For the text-containing cell, return its midpoint in [X, Y] coordinate format. 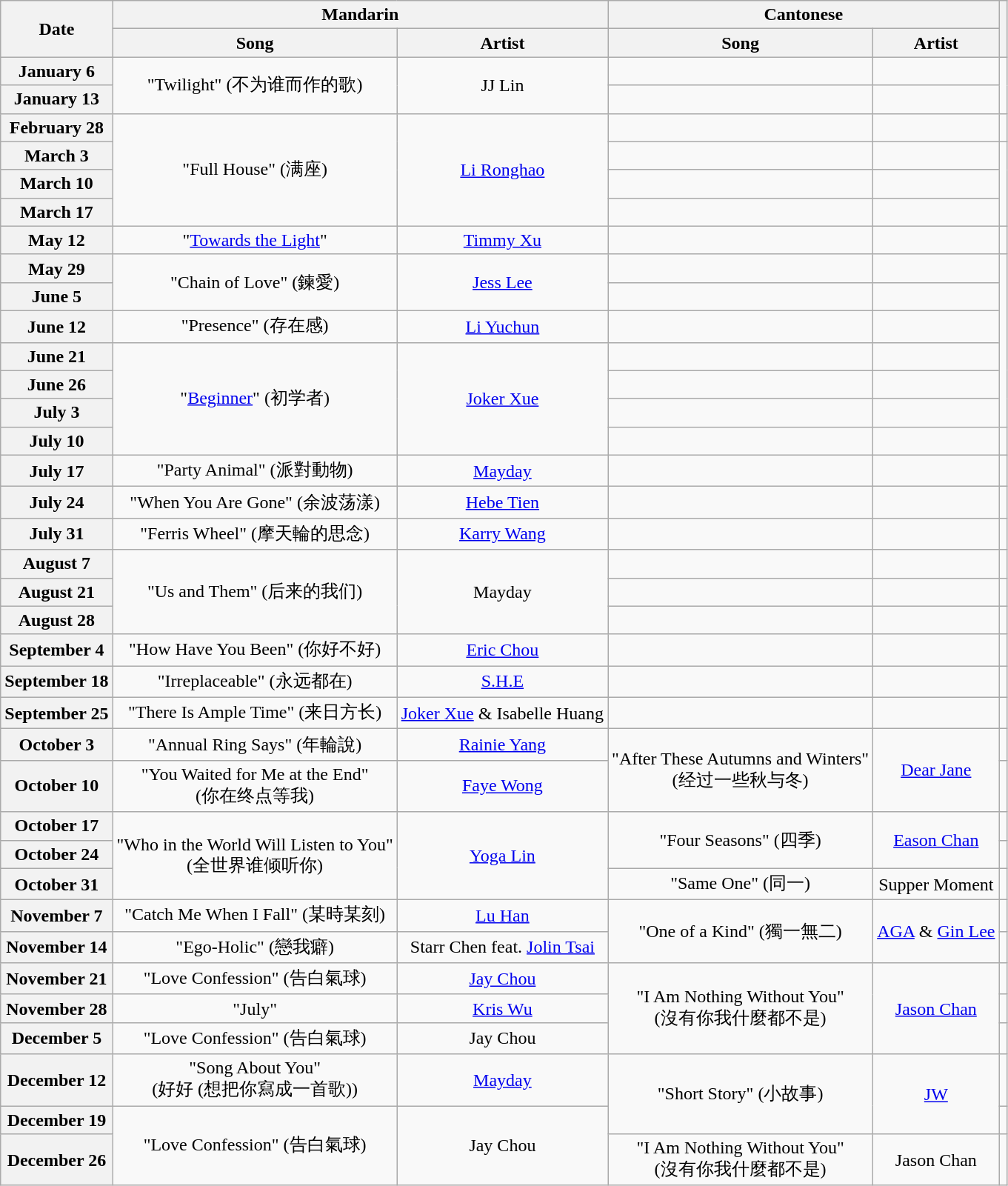
March 10 [56, 184]
"Chain of Love" (鍊愛) [255, 282]
August 21 [56, 592]
Dear Jane [936, 770]
July 24 [56, 502]
"Presence" (存在感) [255, 326]
December 5 [56, 1039]
S.H.E [502, 682]
June 12 [56, 326]
Mandarin [360, 15]
July 17 [56, 471]
"You Waited for Me at the End"(你在终点等我) [255, 786]
"Ferris Wheel" (摩天輪的思念) [255, 533]
Jess Lee [502, 282]
January 6 [56, 71]
July 3 [56, 413]
July 10 [56, 441]
"Who in the World Will Listen to You"(全世界谁倾听你) [255, 856]
"When You Are Gone" (余波荡漾) [255, 502]
Faye Wong [502, 786]
"One of a Kind" (獨一無二) [741, 932]
AGA & Gin Lee [936, 932]
November 21 [56, 979]
"Twilight" (不为谁而作的歌) [255, 85]
"Beginner" (初学者) [255, 399]
Starr Chen feat. Jolin Tsai [502, 947]
Date [56, 29]
"There Is Ample Time" (来日方长) [255, 713]
"July" [255, 1008]
May 29 [56, 268]
September 4 [56, 650]
February 28 [56, 127]
JJ Lin [502, 85]
March 3 [56, 156]
June 5 [56, 296]
December 19 [56, 1119]
"Us and Them" (后来的我们) [255, 592]
June 26 [56, 384]
Lu Han [502, 916]
"Annual Ring Says" (年輪說) [255, 745]
"Short Story" (小故事) [741, 1094]
Eric Chou [502, 650]
"Irreplaceable" (永远都在) [255, 682]
June 21 [56, 356]
Joker Xue & Isabelle Huang [502, 713]
September 25 [56, 713]
"After These Autumns and Winters"(经过一些秋与冬) [741, 770]
"Same One" (同一) [741, 884]
September 18 [56, 682]
October 3 [56, 745]
Kris Wu [502, 1008]
"Towards the Light" [255, 240]
Rainie Yang [502, 745]
Yoga Lin [502, 856]
"Party Animal" (派對動物) [255, 471]
October 24 [56, 854]
November 7 [56, 916]
JW [936, 1094]
August 7 [56, 564]
"Full House" (满座) [255, 170]
"Song About You"(好好 (想把你寫成一首歌)) [255, 1080]
December 12 [56, 1080]
November 14 [56, 947]
Supper Moment [936, 884]
October 31 [56, 884]
November 28 [56, 1008]
October 17 [56, 826]
May 12 [56, 240]
"Catch Me When I Fall" (某時某刻) [255, 916]
August 28 [56, 620]
Hebe Tien [502, 502]
Karry Wang [502, 533]
Eason Chan [936, 840]
January 13 [56, 99]
Cantonese [804, 15]
July 31 [56, 533]
Li Ronghao [502, 170]
December 26 [56, 1160]
Timmy Xu [502, 240]
October 10 [56, 786]
"Ego-Holic" (戀我癖) [255, 947]
"Four Seasons" (四季) [741, 840]
"How Have You Been" (你好不好) [255, 650]
Li Yuchun [502, 326]
Joker Xue [502, 399]
March 17 [56, 212]
